From the cell containing the given text, extract its center point as [x, y] coordinate. 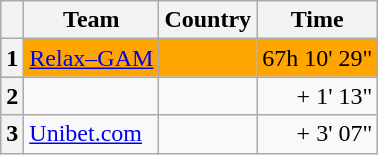
1 [12, 58]
Unibet.com [92, 134]
+ 1' 13" [318, 96]
Time [318, 20]
2 [12, 96]
Team [92, 20]
3 [12, 134]
Country [208, 20]
Relax–GAM [92, 58]
67h 10' 29" [318, 58]
+ 3' 07" [318, 134]
